Return the [x, y] coordinate for the center point of the cell that contains the specified text.  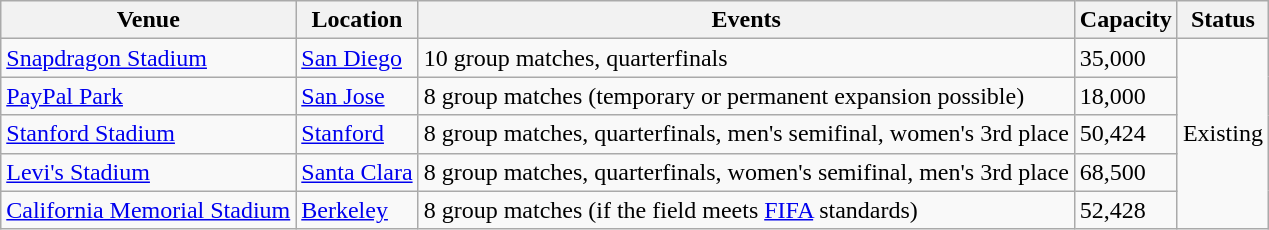
Events [746, 20]
8 group matches, quarterfinals, men's semifinal, women's 3rd place [746, 134]
35,000 [1126, 58]
Levi's Stadium [148, 172]
10 group matches, quarterfinals [746, 58]
8 group matches (if the field meets FIFA standards) [746, 210]
California Memorial Stadium [148, 210]
68,500 [1126, 172]
Capacity [1126, 20]
8 group matches (temporary or permanent expansion possible) [746, 96]
Stanford [357, 134]
Santa Clara [357, 172]
San Jose [357, 96]
PayPal Park [148, 96]
Berkeley [357, 210]
18,000 [1126, 96]
50,424 [1126, 134]
Snapdragon Stadium [148, 58]
Status [1222, 20]
San Diego [357, 58]
8 group matches, quarterfinals, women's semifinal, men's 3rd place [746, 172]
Stanford Stadium [148, 134]
Existing [1222, 134]
52,428 [1126, 210]
Venue [148, 20]
Location [357, 20]
